Output the [X, Y] coordinate of the center of the cell containing the given text.  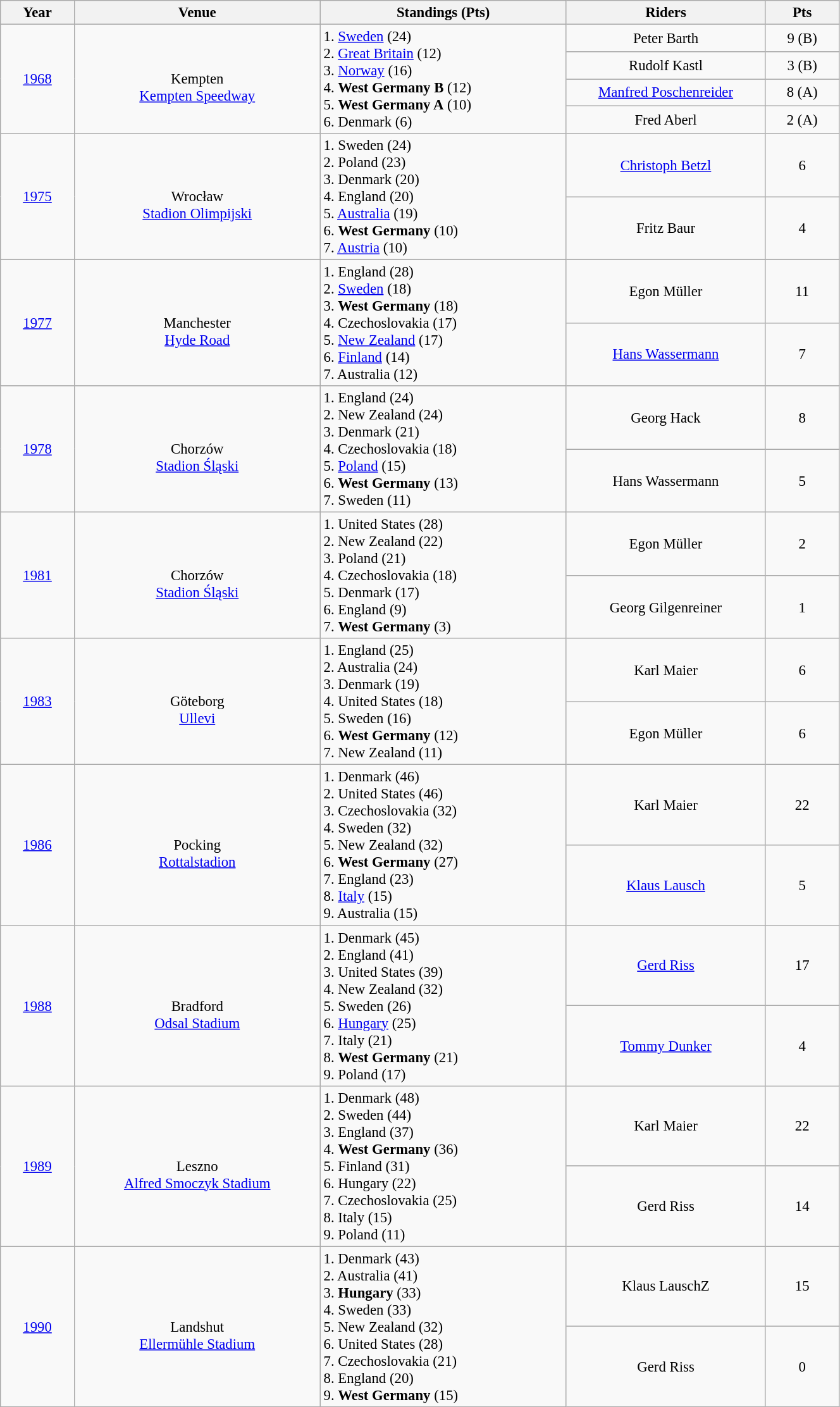
Riders [665, 13]
1. Denmark (48)2. Sweden (44) 3. England (37)4. West Germany (36) 5. Finland (31)6. Hungary (22)7. Czechoslovakia (25)8. Italy (15)9. Poland (11) [443, 1166]
Georg Hack [665, 418]
Klaus Lausch [665, 886]
0 [802, 1367]
1. England (28)2. Sweden (18)3. West Germany (18)4. Czechoslovakia (17)5. New Zealand (17)6. Finland (14)7. Australia (12) [443, 323]
PockingRottalstadion [197, 845]
Manfred Poschenreider [665, 92]
1. Denmark (45)2. England (41) 3. United States (39)4. New Zealand (32) 5. Sweden (26)6. Hungary (25)7. Italy (21)8. West Germany (21)9. Poland (17) [443, 1006]
11 [802, 292]
1. Sweden (24)2. Great Britain (12)3. Norway (16) 4. West Germany B (12)5. West Germany A (10)6. Denmark (6) [443, 80]
Venue [197, 13]
Pts [802, 13]
14 [802, 1206]
17 [802, 965]
Peter Barth [665, 38]
Tommy Dunker [665, 1045]
Klaus LauschZ [665, 1287]
1977 [38, 323]
1. Sweden (24)2. Poland (23) 3. Denmark (20)4. England (20) 5. Australia (19)6. West Germany (10)7. Austria (10) [443, 197]
1986 [38, 845]
WrocławStadion Olimpijski [197, 197]
9 (B) [802, 38]
1 [802, 607]
1975 [38, 197]
1978 [38, 449]
8 [802, 418]
2 (A) [802, 120]
Georg Gilgenreiner [665, 607]
15 [802, 1287]
2 [802, 544]
3 (B) [802, 66]
1. United States (28) 2. New Zealand (22)3. Poland (21)4. Czechoslovakia (18)5. Denmark (17)6. England (9)7. West Germany (3) [443, 576]
1981 [38, 576]
Fritz Baur [665, 228]
1988 [38, 1006]
1. England (24)2. New Zealand (24)3. Denmark (21)4. Czechoslovakia (18)5. Poland (15)6. West Germany (13)7. Sweden (11) [443, 449]
BradfordOdsal Stadium [197, 1006]
LandshutEllermühle Stadium [197, 1327]
GöteborgUllevi [197, 702]
Rudolf Kastl [665, 66]
Fred Aberl [665, 120]
1. England (25)2. Australia (24) 3. Denmark (19)4. United States (18)5. Sweden (16)6. West Germany (12)7. New Zealand (11) [443, 702]
1983 [38, 702]
1990 [38, 1327]
1989 [38, 1166]
Manchester Hyde Road [197, 323]
LesznoAlfred Smoczyk Stadium [197, 1166]
8 (A) [802, 92]
Kempten Kempten Speedway [197, 80]
Standings (Pts) [443, 13]
7 [802, 355]
1968 [38, 80]
Christoph Betzl [665, 165]
Year [38, 13]
